Identify which cell holds the provided text, then report its [X, Y] central coordinate. 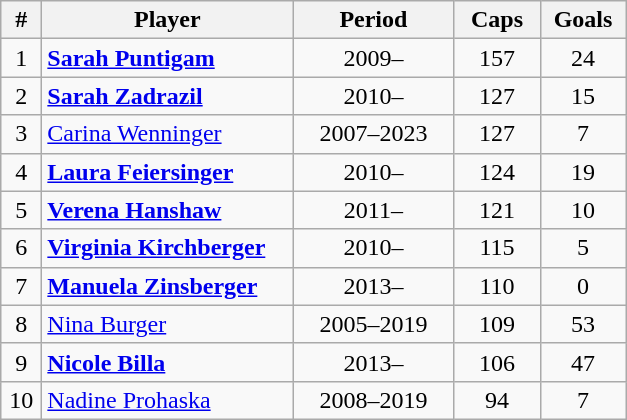
53 [583, 324]
2 [22, 96]
109 [497, 324]
110 [497, 286]
4 [22, 172]
1 [22, 58]
Carina Wenninger [168, 134]
Nadine Prohaska [168, 400]
Player [168, 20]
8 [22, 324]
9 [22, 362]
Laura Feiersinger [168, 172]
6 [22, 248]
Manuela Zinsberger [168, 286]
24 [583, 58]
Period [374, 20]
106 [497, 362]
2007–2023 [374, 134]
47 [583, 362]
# [22, 20]
Virginia Kirchberger [168, 248]
Caps [497, 20]
Verena Hanshaw [168, 210]
115 [497, 248]
Goals [583, 20]
94 [497, 400]
2009– [374, 58]
157 [497, 58]
Sarah Zadrazil [168, 96]
2008–2019 [374, 400]
Nicole Billa [168, 362]
15 [583, 96]
124 [497, 172]
2005–2019 [374, 324]
0 [583, 286]
3 [22, 134]
2011– [374, 210]
121 [497, 210]
19 [583, 172]
Nina Burger [168, 324]
Sarah Puntigam [168, 58]
